Locate the cell with the specified text and output its (X, Y) center coordinate. 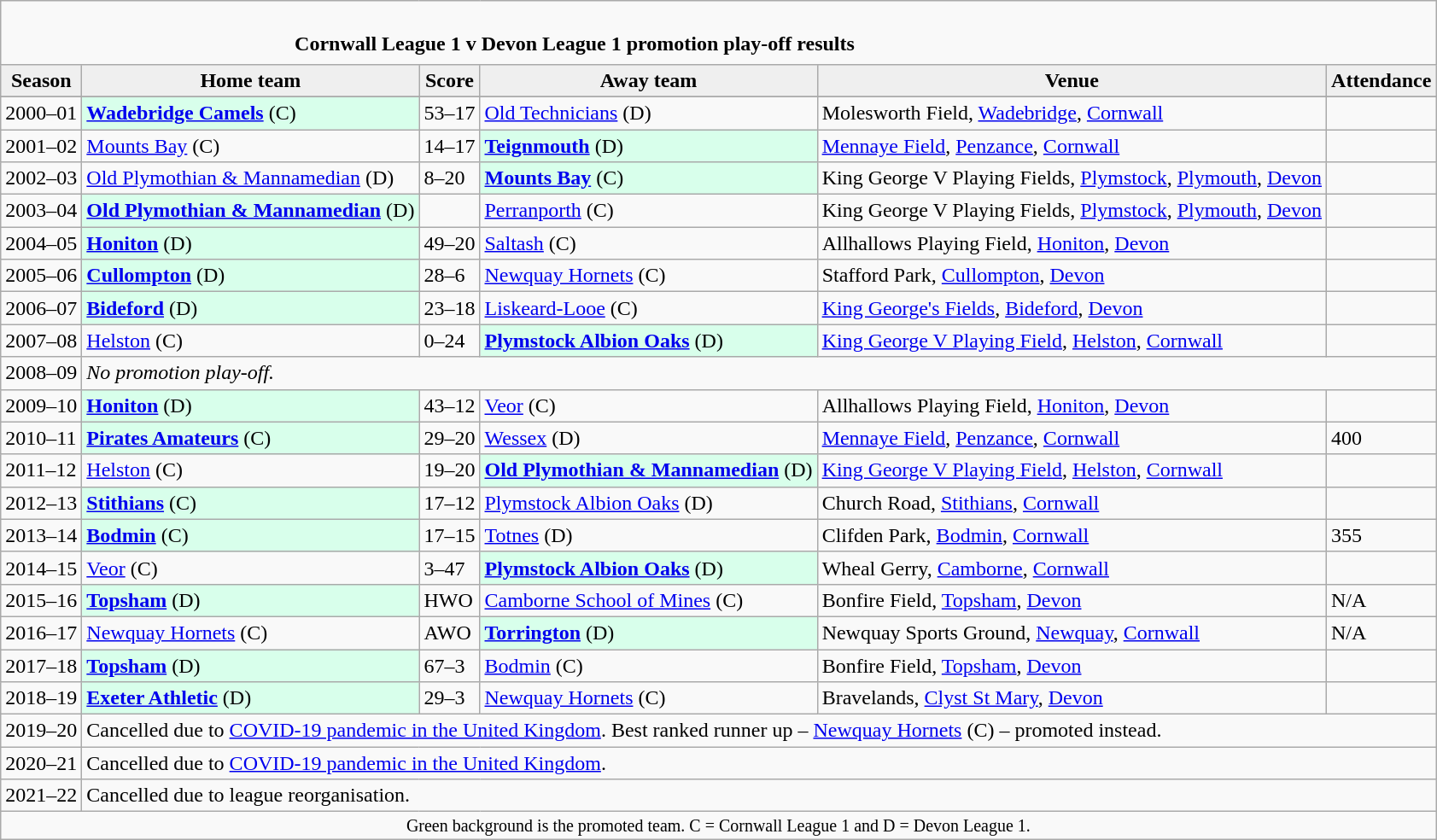
2003–04 (41, 211)
AWO (449, 633)
29–20 (449, 438)
0–24 (449, 341)
Stithians (C) (251, 503)
Totnes (D) (649, 535)
Clifden Park, Bodmin, Cornwall (1072, 535)
17–12 (449, 503)
17–15 (449, 535)
2000–01 (41, 113)
2016–17 (41, 633)
2004–05 (41, 243)
King George's Fields, Bideford, Devon (1072, 308)
49–20 (449, 243)
2006–07 (41, 308)
2002–03 (41, 178)
Liskeard-Looe (C) (649, 308)
No promotion play-off. (759, 373)
Cancelled due to COVID-19 pandemic in the United Kingdom. Best ranked runner up – Newquay Hornets (C) – promoted instead. (759, 731)
Wessex (D) (649, 438)
Old Technicians (D) (649, 113)
Wadebridge Camels (C) (251, 113)
Torrington (D) (649, 633)
2018–19 (41, 698)
Away team (649, 80)
28–6 (449, 276)
2012–13 (41, 503)
2021–22 (41, 796)
HWO (449, 600)
53–17 (449, 113)
Newquay Sports Ground, Newquay, Cornwall (1072, 633)
Perranporth (C) (649, 211)
Season (41, 80)
355 (1382, 535)
2011–12 (41, 470)
2008–09 (41, 373)
2009–10 (41, 405)
8–20 (449, 178)
19–20 (449, 470)
23–18 (449, 308)
2020–21 (41, 763)
Bravelands, Clyst St Mary, Devon (1072, 698)
2019–20 (41, 731)
Church Road, Stithians, Cornwall (1072, 503)
Camborne School of Mines (C) (649, 600)
Saltash (C) (649, 243)
400 (1382, 438)
Pirates Amateurs (C) (251, 438)
2017–18 (41, 665)
Home team (251, 80)
43–12 (449, 405)
2013–14 (41, 535)
2001–02 (41, 146)
Cancelled due to league reorganisation. (759, 796)
Wheal Gerry, Camborne, Cornwall (1072, 568)
Cancelled due to COVID-19 pandemic in the United Kingdom. (759, 763)
2015–16 (41, 600)
Cullompton (D) (251, 276)
Bideford (D) (251, 308)
2007–08 (41, 341)
67–3 (449, 665)
Exeter Athletic (D) (251, 698)
Green background is the promoted team. C = Cornwall League 1 and D = Devon League 1. (719, 826)
Venue (1072, 80)
Teignmouth (D) (649, 146)
29–3 (449, 698)
Attendance (1382, 80)
2010–11 (41, 438)
Molesworth Field, Wadebridge, Cornwall (1072, 113)
2014–15 (41, 568)
Score (449, 80)
14–17 (449, 146)
2005–06 (41, 276)
Stafford Park, Cullompton, Devon (1072, 276)
3–47 (449, 568)
